Return (X, Y) of the center of cell containing provided text 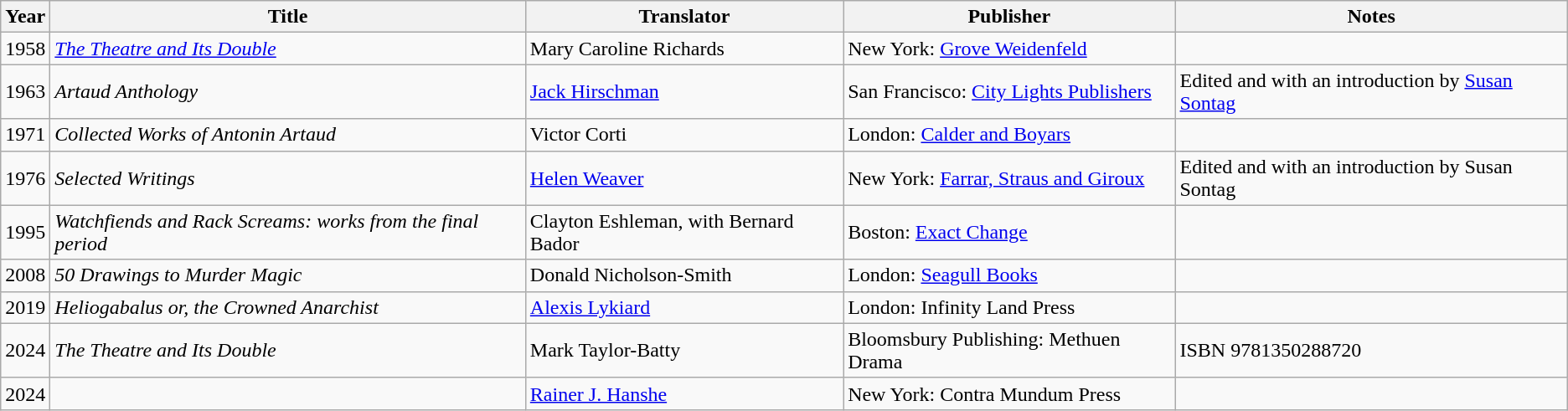
New York: Contra Mundum Press (1009, 393)
Victor Corti (683, 135)
Publisher (1009, 17)
London: Calder and Boyars (1009, 135)
2008 (25, 275)
New York: Farrar, Straus and Giroux (1009, 177)
1976 (25, 177)
1971 (25, 135)
Boston: Exact Change (1009, 233)
Artaud Anthology (288, 92)
Mark Taylor-Batty (683, 350)
Collected Works of Antonin Artaud (288, 135)
50 Drawings to Murder Magic (288, 275)
Translator (683, 17)
London: Seagull Books (1009, 275)
New York: Grove Weidenfeld (1009, 49)
1995 (25, 233)
Donald Nicholson-Smith (683, 275)
ISBN 9781350288720 (1371, 350)
2019 (25, 307)
London: Infinity Land Press (1009, 307)
Selected Writings (288, 177)
Rainer J. Hanshe (683, 393)
Jack Hirschman (683, 92)
Clayton Eshleman, with Bernard Bador (683, 233)
Helen Weaver (683, 177)
Bloomsbury Publishing: Methuen Drama (1009, 350)
1958 (25, 49)
Heliogabalus or, the Crowned Anarchist (288, 307)
1963 (25, 92)
Alexis Lykiard (683, 307)
Mary Caroline Richards (683, 49)
San Francisco: City Lights Publishers (1009, 92)
Year (25, 17)
Watchfiends and Rack Screams: works from the final period (288, 233)
Title (288, 17)
Notes (1371, 17)
